Output the (X, Y) coordinate of the center of the cell containing the given text.  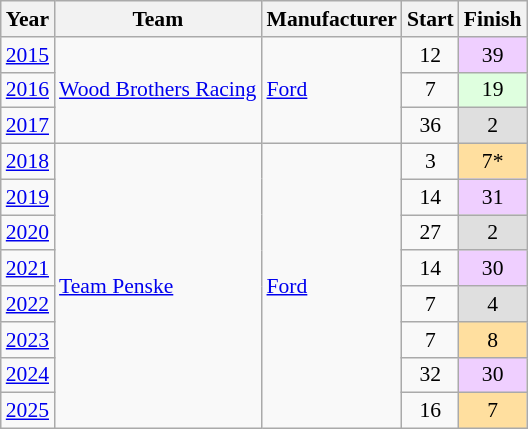
2023 (28, 340)
39 (493, 55)
7* (493, 162)
Manufacturer (331, 19)
12 (430, 55)
32 (430, 375)
2016 (28, 90)
3 (430, 162)
Team (158, 19)
4 (493, 304)
8 (493, 340)
27 (430, 233)
Year (28, 19)
2024 (28, 375)
2019 (28, 197)
2020 (28, 233)
Start (430, 19)
2017 (28, 126)
31 (493, 197)
Wood Brothers Racing (158, 90)
Team Penske (158, 286)
36 (430, 126)
2018 (28, 162)
2025 (28, 411)
19 (493, 90)
2015 (28, 55)
2022 (28, 304)
16 (430, 411)
2021 (28, 269)
Finish (493, 19)
